Detect which cell encompasses the target text, then output its [X, Y] center coordinate. 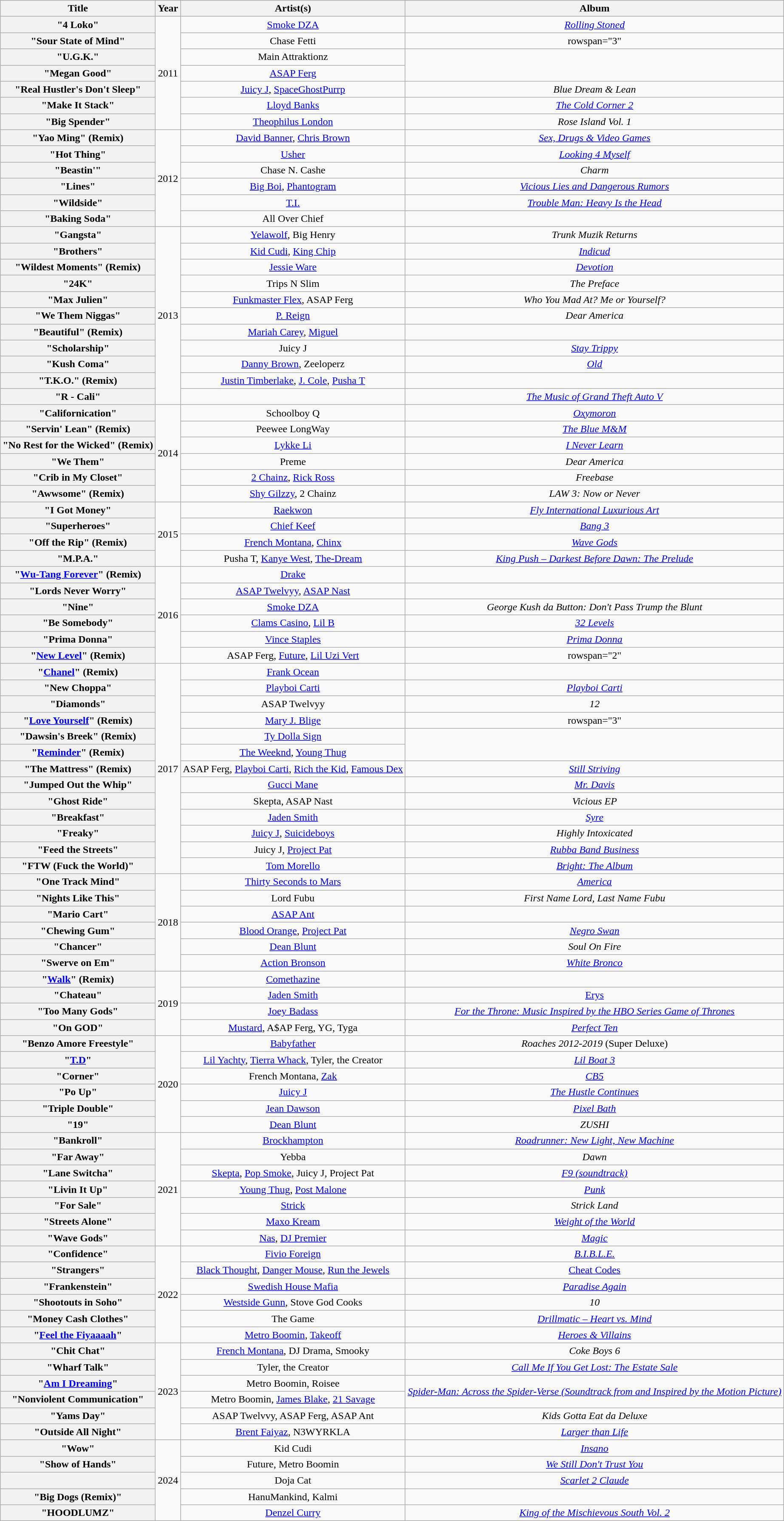
Soul On Fire [595, 946]
"24K" [78, 283]
Larger than Life [595, 1432]
Chase Fetti [293, 41]
ZUSHI [595, 1124]
Oxymoron [595, 413]
"Confidence" [78, 1254]
Skepta, Pop Smoke, Juicy J, Project Pat [293, 1173]
F9 (soundtrack) [595, 1173]
2013 [168, 316]
B.I.B.L.E. [595, 1254]
"Superheroes" [78, 526]
King Push – Darkest Before Dawn: The Prelude [595, 558]
"Big Dogs (Remix)" [78, 1496]
Brockhampton [293, 1141]
"For Sale" [78, 1205]
Negro Swan [595, 930]
Vince Staples [293, 639]
"Make It Stack" [78, 105]
LAW 3: Now or Never [595, 494]
"Corner" [78, 1076]
"Hot Thing" [78, 154]
"Wildest Moments" (Remix) [78, 267]
Chief Keef [293, 526]
2019 [168, 1003]
The Blue M&M [595, 429]
rowspan="2" [595, 655]
2011 [168, 73]
Bright: The Album [595, 866]
Babyfather [293, 1044]
"Off the Rip" (Remix) [78, 542]
Bang 3 [595, 526]
"Wu-Tang Forever" (Remix) [78, 575]
Jean Dawson [293, 1108]
"Yams Day" [78, 1416]
French Montana, Chinx [293, 542]
All Over Chief [293, 219]
Usher [293, 154]
2014 [168, 453]
Mary J. Blige [293, 720]
"M.P.A." [78, 558]
Rolling Stoned [595, 25]
"Chateau" [78, 995]
"R - Cali" [78, 397]
Mariah Carey, Miguel [293, 332]
Charm [595, 170]
David Banner, Chris Brown [293, 138]
"Awwsome" (Remix) [78, 494]
French Montana, DJ Drama, Smooky [293, 1351]
Comethazine [293, 979]
Rubba Band Business [595, 850]
Brent Faiyaz, N3WYRKLA [293, 1432]
"I Got Money" [78, 510]
"Am I Dreaming" [78, 1383]
"T.K.O." (Remix) [78, 380]
"Be Somebody" [78, 623]
Kids Gotta Eat da Deluxe [595, 1416]
"New Choppa" [78, 688]
"Wave Gods" [78, 1238]
"Reminder" (Remix) [78, 753]
Big Boi, Phantogram [293, 186]
Fivio Foreign [293, 1254]
Schoolboy Q [293, 413]
2016 [168, 615]
"Triple Double" [78, 1108]
"Nights Like This" [78, 898]
Rose Island Vol. 1 [595, 122]
"Beastin'" [78, 170]
Trunk Muzik Returns [595, 235]
ASAP Ferg, Playboi Carti, Rich the Kid, Famous Dex [293, 769]
Looking 4 Myself [595, 154]
2023 [168, 1391]
"HOODLUMZ" [78, 1513]
ASAP Twelvyy [293, 704]
"Ghost Ride" [78, 801]
Frank Ocean [293, 671]
"Money Cash Clothes" [78, 1319]
"Shootouts in Soho" [78, 1303]
"Baking Soda" [78, 219]
Main Attraktionz [293, 57]
Magic [595, 1238]
Scarlet 2 Claude [595, 1480]
Lykke Li [293, 445]
Insano [595, 1448]
"Gangsta" [78, 235]
"Wildside" [78, 203]
"Chanel" (Remix) [78, 671]
Drillmatic – Heart vs. Mind [595, 1319]
The Cold Corner 2 [595, 105]
Sex, Drugs & Video Games [595, 138]
"4 Loko" [78, 25]
Old [595, 364]
"Nine" [78, 607]
"Nonviolent Communication" [78, 1399]
Year [168, 8]
Jessie Ware [293, 267]
Ty Dolla Sign [293, 736]
Blue Dream & Lean [595, 89]
2018 [168, 922]
"No Rest for the Wicked" (Remix) [78, 445]
"Freaky" [78, 833]
"On GOD" [78, 1028]
Future, Metro Boomin [293, 1464]
"Streets Alone" [78, 1221]
French Montana, Zak [293, 1076]
CB5 [595, 1076]
Spider-Man: Across the Spider-Verse (Soundtrack from and Inspired by the Motion Picture) [595, 1391]
12 [595, 704]
ASAP Twelvvy, ASAP Ferg, ASAP Ant [293, 1416]
"Too Many Gods" [78, 1011]
Lloyd Banks [293, 105]
"Swerve on Em" [78, 963]
2012 [168, 178]
Trips N Slim [293, 283]
"Megan Good" [78, 73]
Thirty Seconds to Mars [293, 882]
Skepta, ASAP Nast [293, 801]
"Beautiful" (Remix) [78, 332]
ASAP Ferg, Future, Lil Uzi Vert [293, 655]
"Scholarship" [78, 348]
Perfect Ten [595, 1028]
"Kush Coma" [78, 364]
Strick [293, 1205]
Paradise Again [595, 1286]
Freebase [595, 478]
"Mario Cart" [78, 914]
Theophilus London [293, 122]
Tyler, the Creator [293, 1367]
"Lane Switcha" [78, 1173]
Artist(s) [293, 8]
Swedish House Mafia [293, 1286]
"Walk" (Remix) [78, 979]
2 Chainz, Rick Ross [293, 478]
2022 [168, 1294]
The Game [293, 1319]
"FTW (Fuck the World)" [78, 866]
"Feed the Streets" [78, 850]
Strick Land [595, 1205]
"Feel the Fiyaaaah" [78, 1335]
Young Thug, Post Malone [293, 1189]
"New Level" (Remix) [78, 655]
Wave Gods [595, 542]
"Californication" [78, 413]
Juicy J, Project Pat [293, 850]
Drake [293, 575]
Roadrunner: New Light, New Machine [595, 1141]
Action Bronson [293, 963]
32 Levels [595, 623]
"Strangers" [78, 1270]
"Crib in My Closet" [78, 478]
"Frankenstein" [78, 1286]
Fly International Luxurious Art [595, 510]
"Breakfast" [78, 817]
ASAP Twelvyy, ASAP Nast [293, 591]
10 [595, 1303]
"Wow" [78, 1448]
The Weeknd, Young Thug [293, 753]
"Brothers" [78, 251]
Cheat Codes [595, 1270]
Joey Badass [293, 1011]
"The Mattress" (Remix) [78, 769]
Danny Brown, Zeeloperz [293, 364]
Indicud [595, 251]
Justin Timberlake, J. Cole, Pusha T [293, 380]
"Yao Ming" (Remix) [78, 138]
2024 [168, 1480]
"T.D" [78, 1060]
Doja Cat [293, 1480]
2017 [168, 768]
HanuMankind, Kalmi [293, 1496]
America [595, 882]
T.I. [293, 203]
Westside Gunn, Stove God Cooks [293, 1303]
Syre [595, 817]
Nas, DJ Premier [293, 1238]
Album [595, 8]
I Never Learn [595, 445]
"Diamonds" [78, 704]
Mr. Davis [595, 785]
"Chewing Gum" [78, 930]
Still Striving [595, 769]
"Chancer" [78, 946]
Shy Gilzzy, 2 Chainz [293, 494]
"Lines" [78, 186]
Raekwon [293, 510]
Erys [595, 995]
Peewee LongWay [293, 429]
Highly Intoxicated [595, 833]
Funkmaster Flex, ASAP Ferg [293, 300]
"Sour State of Mind" [78, 41]
Title [78, 8]
The Music of Grand Theft Auto V [595, 397]
"Po Up" [78, 1092]
Mustard, A$AP Ferg, YG, Tyga [293, 1028]
Vicious Lies and Dangerous Rumors [595, 186]
Coke Boys 6 [595, 1351]
2020 [168, 1084]
Lil Yachty, Tierra Whack, Tyler, the Creator [293, 1060]
"Prima Donna" [78, 639]
First Name Lord, Last Name Fubu [595, 898]
"Wharf Talk" [78, 1367]
Juicy J, SpaceGhostPurrp [293, 89]
"Love Yourself" (Remix) [78, 720]
"19" [78, 1124]
"Chit Chat" [78, 1351]
Yelawolf, Big Henry [293, 235]
"Bankroll" [78, 1141]
Lil Boat 3 [595, 1060]
P. Reign [293, 316]
"Lords Never Worry" [78, 591]
Chase N. Cashe [293, 170]
George Kush da Button: Don't Pass Trump the Blunt [595, 607]
Clams Casino, Lil B [293, 623]
Punk [595, 1189]
Pixel Bath [595, 1108]
"Livin It Up" [78, 1189]
2021 [168, 1189]
Gucci Mane [293, 785]
Devotion [595, 267]
"Real Hustler's Don't Sleep" [78, 89]
"We Them Niggas" [78, 316]
Lord Fubu [293, 898]
For the Throne: Music Inspired by the HBO Series Game of Thrones [595, 1011]
Heroes & Villains [595, 1335]
We Still Don't Trust You [595, 1464]
Tom Morello [293, 866]
White Bronco [595, 963]
Yebba [293, 1157]
King of the Mischievous South Vol. 2 [595, 1513]
Denzel Curry [293, 1513]
Preme [293, 461]
Roaches 2012-2019 (Super Deluxe) [595, 1044]
ASAP Ferg [293, 73]
Vicious EP [595, 801]
"Jumped Out the Whip" [78, 785]
Prima Donna [595, 639]
"Far Away" [78, 1157]
"Max Julien" [78, 300]
Kid Cudi, King Chip [293, 251]
The Preface [595, 283]
Metro Boomin, Takeoff [293, 1335]
Metro Boomin, Roisee [293, 1383]
Trouble Man: Heavy Is the Head [595, 203]
Kid Cudi [293, 1448]
Call Me If You Get Lost: The Estate Sale [595, 1367]
ASAP Ant [293, 914]
Juicy J, Suicideboys [293, 833]
"Servin' Lean" (Remix) [78, 429]
Pusha T, Kanye West, The-Dream [293, 558]
"Benzo Amore Freestyle" [78, 1044]
Metro Boomin, James Blake, 21 Savage [293, 1399]
"One Track Mind" [78, 882]
"We Them" [78, 461]
"U.G.K." [78, 57]
Dawn [595, 1157]
2015 [168, 534]
Maxo Kream [293, 1221]
Black Thought, Danger Mouse, Run the Jewels [293, 1270]
The Hustle Continues [595, 1092]
"Dawsin's Breek" (Remix) [78, 736]
"Big Spender" [78, 122]
Stay Trippy [595, 348]
"Outside All Night" [78, 1432]
Blood Orange, Project Pat [293, 930]
Who You Mad At? Me or Yourself? [595, 300]
Weight of the World [595, 1221]
"Show of Hands" [78, 1464]
